Extract the [x, y] coordinate from the center of the cell holding the provided text.  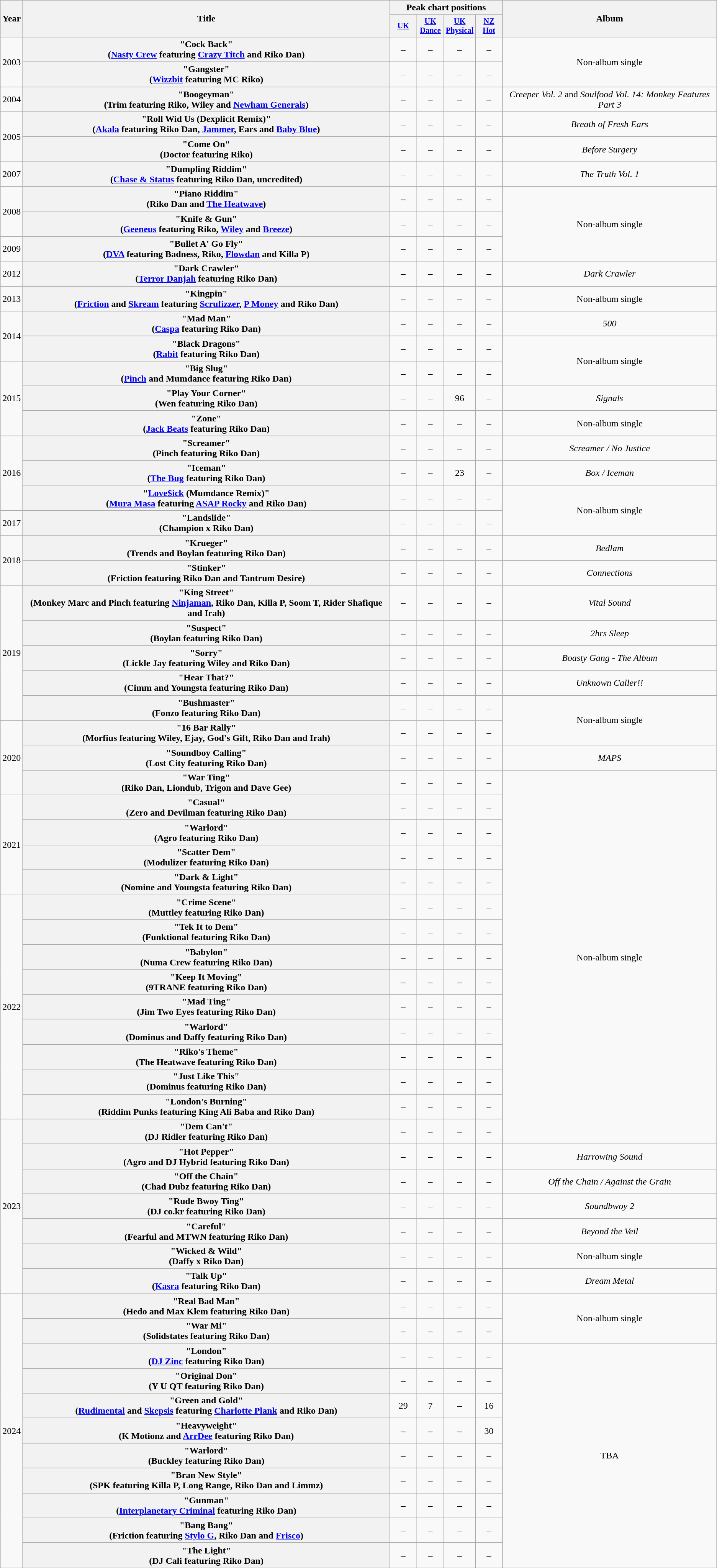
"Piano Riddim"(Riko Dan and The Heatwave) [206, 199]
2008 [11, 211]
"Babylon"(Numa Crew featuring Riko Dan) [206, 957]
"Crime Scene"(Muttley featuring Riko Dan) [206, 907]
"London's Burning"(Riddim Punks featuring King Ali Baba and Riko Dan) [206, 1106]
"Big Slug"(Pinch and Mumdance featuring Riko Dan) [206, 373]
"Original Don"(Y U QT featuring Riko Dan) [206, 1381]
30 [489, 1430]
2005 [11, 137]
"The Light"(DJ Cali featuring Riko Dan) [206, 1555]
"Bushmaster"(Fonzo featuring Riko Dan) [206, 708]
UK Physical [460, 26]
NZ Hot [489, 26]
"Dark & Light"(Nomine and Youngsta featuring Riko Dan) [206, 883]
MAPS [610, 758]
"Krueger"(Trends and Boylan featuring Riko Dan) [206, 548]
Year [11, 19]
"Suspect"(Boylan featuring Riko Dan) [206, 633]
29 [403, 1406]
Boasty Gang - The Album [610, 658]
2004 [11, 100]
"Heavyweight"(K Motionz and ArrDee featuring Riko Dan) [206, 1430]
Title [206, 19]
"Real Bad Man"(Hedo and Max Klem featuring Riko Dan) [206, 1306]
"Dumpling Riddim"(Chase & Status featuring Riko Dan, uncredited) [206, 174]
Breath of Fresh Ears [610, 124]
"Talk Up"(Kasra featuring Riko Dan) [206, 1281]
2014 [11, 336]
2021 [11, 845]
"Gangster"(Wizzbit featuring MC Riko) [206, 74]
23 [460, 474]
Vital Sound [610, 603]
"Boogeyman"(Trim featuring Riko, Wiley and Newham Generals) [206, 100]
2018 [11, 560]
2017 [11, 523]
2hrs Sleep [610, 633]
"Sorry"(Lickle Jay featuring Wiley and Riko Dan) [206, 658]
Beyond the Veil [610, 1231]
"Gunman"(Interplanetary Criminal featuring Riko Dan) [206, 1506]
2022 [11, 1007]
"Knife & Gun"(Geeneus featuring Riko, Wiley and Breeze) [206, 224]
UK [403, 26]
"Come On"(Doctor featuring Riko) [206, 149]
96 [460, 398]
"Bang Bang"(Friction featuring Stylo G, Riko Dan and Frisco) [206, 1530]
2007 [11, 174]
Screamer / No Justice [610, 448]
Unknown Caller!! [610, 683]
2015 [11, 398]
"Riko's Theme"(The Heatwave featuring Riko Dan) [206, 1057]
"War Mi"(Solidstates featuring Riko Dan) [206, 1331]
"Stinker"(Friction featuring Riko Dan and Tantrum Desire) [206, 573]
2012 [11, 274]
"Roll Wid Us (Dexplicit Remix)"(Akala featuring Riko Dan, Jammer, Ears and Baby Blue) [206, 124]
"Kingpin"(Friction and Skream featuring Scrufizzer, P Money and Riko Dan) [206, 299]
"Play Your Corner"(Wen featuring Riko Dan) [206, 398]
"Dem Can't"(DJ Ridler featuring Riko Dan) [206, 1132]
"Mad Ting"(Jim Two Eyes featuring Riko Dan) [206, 1007]
2023 [11, 1206]
7 [431, 1406]
"Bullet A' Go Fly"(DVA featuring Badness, Riko, Flowdan and Killa P) [206, 249]
"Rude Bwoy Ting"(DJ co.kr featuring Riko Dan) [206, 1206]
2003 [11, 62]
2020 [11, 758]
"Careful"(Fearful and MTWN featuring Riko Dan) [206, 1231]
"Iceman"(The Bug featuring Riko Dan) [206, 474]
"Keep It Moving"(9TRANE featuring Riko Dan) [206, 982]
Connections [610, 573]
2013 [11, 299]
"Landslide"(Champion x Riko Dan) [206, 523]
"16 Bar Rally"(Morfius featuring Wiley, Ejay, God's Gift, Riko Dan and Irah) [206, 732]
"Screamer"(Pinch featuring Riko Dan) [206, 448]
"Black Dragons"(Rabit featuring Riko Dan) [206, 349]
"Just Like This"(Dominus featuring Riko Dan) [206, 1082]
"Off the Chain"(Chad Dubz featuring Riko Dan) [206, 1181]
TBA [610, 1456]
"Hot Pepper"(Agro and DJ Hybrid featuring Riko Dan) [206, 1156]
Soundbwoy 2 [610, 1206]
"Zone"(Jack Beats featuring Riko Dan) [206, 423]
"Mad Man"(Caspa featuring Riko Dan) [206, 323]
"Green and Gold"(Rudimental and Skepsis featuring Charlotte Plank and Riko Dan) [206, 1406]
Before Surgery [610, 149]
2024 [11, 1431]
"Soundboy Calling"(Lost City featuring Riko Dan) [206, 758]
Peak chart positions [446, 8]
"Hear That?"(Cimm and Youngsta featuring Riko Dan) [206, 683]
2019 [11, 653]
Album [610, 19]
"Cock Back"(Nasty Crew featuring Crazy Titch and Riko Dan) [206, 49]
Dream Metal [610, 1281]
"Tek It to Dem"(Funktional featuring Riko Dan) [206, 932]
Creeper Vol. 2 and Soulfood Vol. 14: Monkey Features Part 3 [610, 100]
"Warlord"(Agro featuring Riko Dan) [206, 832]
"Love$ick (Mumdance Remix)"(Mura Masa featuring ASAP Rocky and Riko Dan) [206, 498]
"Warlord"(Dominus and Daffy featuring Riko Dan) [206, 1032]
Harrowing Sound [610, 1156]
Bedlam [610, 548]
The Truth Vol. 1 [610, 174]
Signals [610, 398]
2016 [11, 473]
500 [610, 323]
"Wicked & Wild"(Daffy x Riko Dan) [206, 1256]
2009 [11, 249]
Dark Crawler [610, 274]
Box / Iceman [610, 474]
"Bran New Style"(SPK featuring Killa P, Long Range, Riko Dan and Limmz) [206, 1480]
Off the Chain / Against the Grain [610, 1181]
"Scatter Dem"(Modulizer featuring Riko Dan) [206, 857]
16 [489, 1406]
"King Street"(Monkey Marc and Pinch featuring Ninjaman, Riko Dan, Killa P, Soom T, Rider Shafique and Irah) [206, 603]
"Dark Crawler"(Terror Danjah featuring Riko Dan) [206, 274]
"Casual"(Zero and Devilman featuring Riko Dan) [206, 808]
UK Dance [431, 26]
"London"(DJ Zinc featuring Riko Dan) [206, 1356]
"War Ting"(Riko Dan, Liondub, Trigon and Dave Gee) [206, 782]
"Warlord"(Buckley featuring Riko Dan) [206, 1456]
